Provide the [x, y] coordinate of the cell's center where the given text is located.  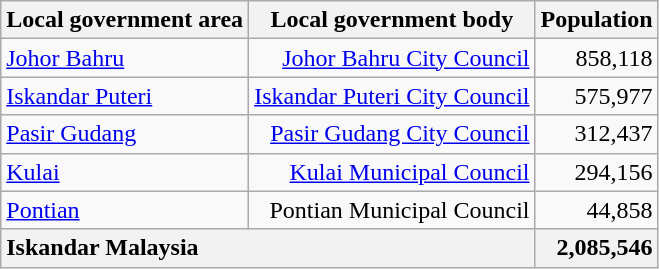
Kulai Municipal Council [392, 172]
Population [596, 20]
312,437 [596, 134]
44,858 [596, 210]
Iskandar Puteri City Council [392, 96]
Iskandar Malaysia [268, 248]
575,977 [596, 96]
294,156 [596, 172]
Pontian Municipal Council [392, 210]
Local government area [125, 20]
Pasir Gudang City Council [392, 134]
Johor Bahru City Council [392, 58]
Pontian [125, 210]
Local government body [392, 20]
Iskandar Puteri [125, 96]
Kulai [125, 172]
Pasir Gudang [125, 134]
Johor Bahru [125, 58]
858,118 [596, 58]
2,085,546 [596, 248]
